Capture the cell that displays the provided text and extract its (x, y) central coordinate. 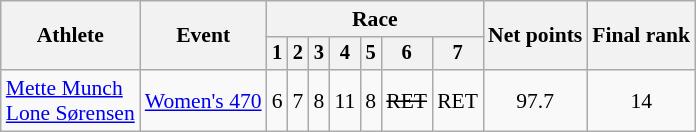
14 (641, 100)
Race (375, 19)
4 (344, 54)
2 (298, 54)
Athlete (70, 36)
Mette MunchLone Sørensen (70, 100)
Net points (535, 36)
3 (318, 54)
97.7 (535, 100)
Final rank (641, 36)
1 (278, 54)
11 (344, 100)
Event (204, 36)
5 (370, 54)
Women's 470 (204, 100)
